Capture the cell that displays the provided text and extract its [x, y] central coordinate. 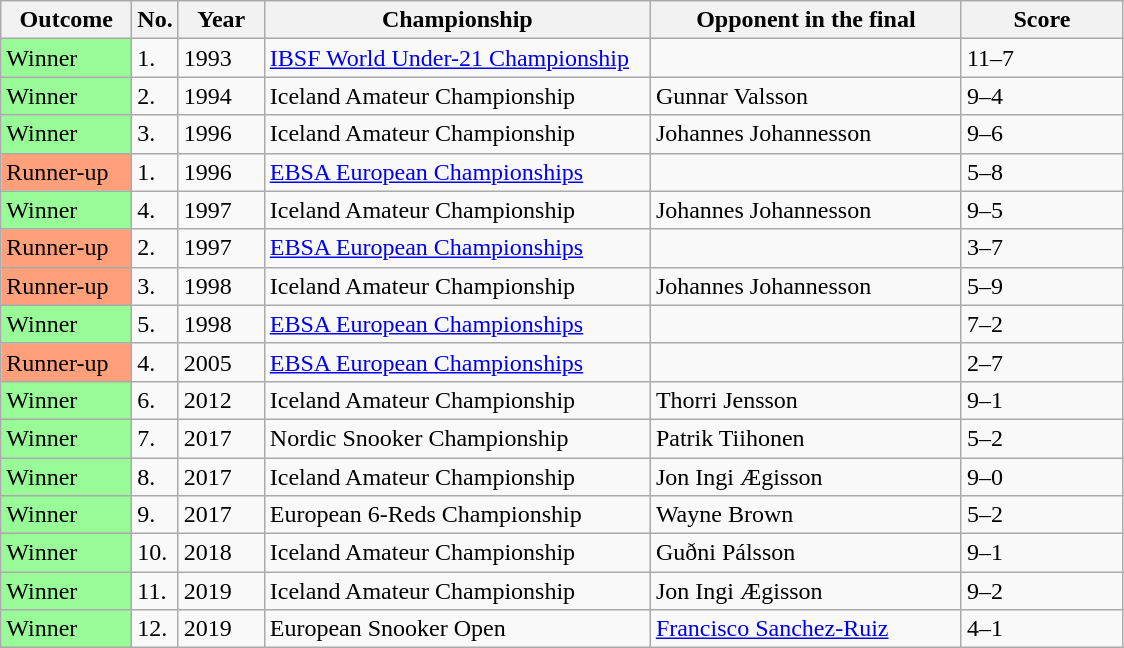
Nordic Snooker Championship [457, 438]
Score [1042, 20]
9–2 [1042, 591]
11. [155, 591]
2012 [221, 400]
5–8 [1042, 172]
9–0 [1042, 477]
11–7 [1042, 58]
Gunnar Valsson [806, 96]
Year [221, 20]
IBSF World Under-21 Championship [457, 58]
2–7 [1042, 362]
3–7 [1042, 248]
Championship [457, 20]
7–2 [1042, 324]
Outcome [66, 20]
2018 [221, 553]
5–9 [1042, 286]
7. [155, 438]
European Snooker Open [457, 629]
6. [155, 400]
Guðni Pálsson [806, 553]
8. [155, 477]
9. [155, 515]
9–5 [1042, 210]
No. [155, 20]
10. [155, 553]
5. [155, 324]
Thorri Jensson [806, 400]
European 6-Reds Championship [457, 515]
9–4 [1042, 96]
1993 [221, 58]
Patrik Tiihonen [806, 438]
4–1 [1042, 629]
12. [155, 629]
1994 [221, 96]
Francisco Sanchez-Ruiz [806, 629]
9–6 [1042, 134]
Wayne Brown [806, 515]
2005 [221, 362]
Opponent in the final [806, 20]
